Scan for the cell matching the given text and deliver its [X, Y] coordinate at center. 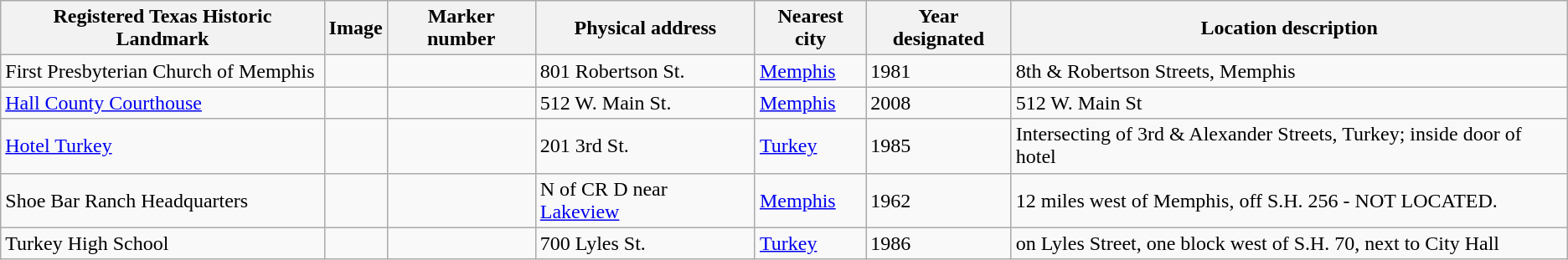
N of CR D near Lakeview [645, 201]
Location description [1289, 28]
Shoe Bar Ranch Headquarters [162, 201]
8th & Robertson Streets, Memphis [1289, 71]
Intersecting of 3rd & Alexander Streets, Turkey; inside door of hotel [1289, 145]
512 W. Main St. [645, 103]
Image [355, 28]
Physical address [645, 28]
1981 [938, 71]
1986 [938, 243]
201 3rd St. [645, 145]
on Lyles Street, one block west of S.H. 70, next to City Hall [1289, 243]
Registered Texas Historic Landmark [162, 28]
First Presbyterian Church of Memphis [162, 71]
2008 [938, 103]
801 Robertson St. [645, 71]
Hotel Turkey [162, 145]
12 miles west of Memphis, off S.H. 256 - NOT LOCATED. [1289, 201]
700 Lyles St. [645, 243]
Year designated [938, 28]
512 W. Main St [1289, 103]
Turkey High School [162, 243]
Marker number [461, 28]
1962 [938, 201]
Nearest city [810, 28]
1985 [938, 145]
Hall County Courthouse [162, 103]
